Detect which cell encompasses the target text, then output its [X, Y] center coordinate. 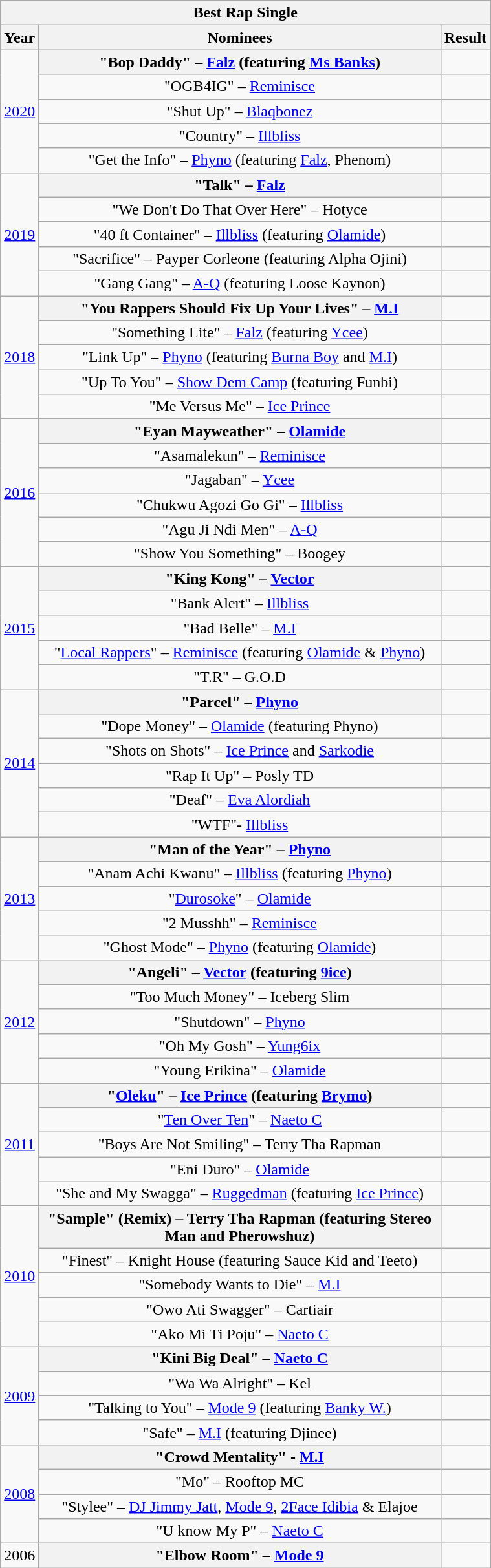
"Stylee" – DJ Jimmy Jatt, Mode 9, 2Face Idibia & Elajoe [239, 1507]
"Eyan Mayweather" – Olamide [239, 431]
"Ten Over Ten" – Naeto C [239, 1120]
"Gang Gang" – A-Q (featuring Loose Kaynon) [239, 283]
"Parcel" – Phyno [239, 701]
"Kini Big Deal" – Naeto C [239, 1359]
2008 [19, 1494]
Result [465, 37]
"Talk" – Falz [239, 185]
2009 [19, 1395]
"Anam Achi Kwanu" – Illbliss (featuring Phyno) [239, 874]
"Asamalekun" – Reminisce [239, 456]
"She and My Swagga" – Ruggedman (featuring Ice Prince) [239, 1194]
"Oleku" – Ice Prince (featuring Brymo) [239, 1096]
"Young Erikina" – Olamide [239, 1070]
"Chukwu Agozi Go Gi" – Illbliss [239, 505]
"Finest" – Knight House (featuring Sauce Kid and Teeto) [239, 1260]
"Shutdown" – Phyno [239, 1021]
"Sample" (Remix) – Terry Tha Rapman (featuring Stereo Man and Pherowshuz) [239, 1227]
"Sacrifice" – Payper Corleone (featuring Alpha Ojini) [239, 259]
"Shots on Shots" – Ice Prince and Sarkodie [239, 751]
2020 [19, 111]
"Jagaban" – Ycee [239, 480]
"Me Versus Me" – Ice Prince [239, 407]
"Owo Ati Swagger" – Cartiair [239, 1309]
"Dope Money" – Olamide (featuring Phyno) [239, 726]
2010 [19, 1276]
2006 [19, 1556]
"Get the Info" – Phyno (featuring Falz, Phenom) [239, 160]
Year [19, 37]
"Bad Belle" – M.I [239, 628]
"Wa Wa Alright" – Kel [239, 1383]
Best Rap Single [246, 13]
"Somebody Wants to Die" – M.I [239, 1285]
"Oh My Gosh" – Yung6ix [239, 1046]
2016 [19, 493]
"Rap It Up" – Posly TD [239, 776]
"Angeli" – Vector (featuring 9ice) [239, 972]
"King Kong" – Vector [239, 578]
"Show You Something" – Boogey [239, 554]
"Local Rappers" – Reminisce (featuring Olamide & Phyno) [239, 652]
"Link Up" – Phyno (featuring Burna Boy and M.I) [239, 357]
"Ghost Mode" – Phyno (featuring Olamide) [239, 948]
2013 [19, 898]
"40 ft Container" – Illbliss (featuring Olamide) [239, 234]
"Up To You" – Show Dem Camp (featuring Funbi) [239, 382]
2018 [19, 357]
"Bop Daddy" – Falz (featuring Ms Banks) [239, 62]
"Ako Mi Ti Poju" – Naeto C [239, 1334]
"T.R" – G.O.D [239, 677]
"You Rappers Should Fix Up Your Lives" – M.I [239, 308]
"Shut Up" – Blaqbonez [239, 111]
"WTF"- Illbliss [239, 825]
"Crowd Mentality" - M.I [239, 1457]
"Too Much Money" – Iceberg Slim [239, 997]
"Country" – Illbliss [239, 136]
2019 [19, 234]
2015 [19, 628]
"Agu Ji Ndi Men" – A-Q [239, 529]
"Deaf" – Eva Alordiah [239, 800]
"Something Lite" – Falz (featuring Ycee) [239, 333]
"U know My P" – Naeto C [239, 1531]
"Mo" – Rooftop MC [239, 1481]
"OGB4IG" – Reminisce [239, 87]
"Man of the Year" – Phyno [239, 849]
2011 [19, 1145]
"Safe" – M.I (featuring Djinee) [239, 1432]
"Talking to You" – Mode 9 (featuring Banky W.) [239, 1408]
"We Don't Do That Over Here" – Hotyce [239, 209]
"Elbow Room" – Mode 9 [239, 1556]
"Eni Duro" – Olamide [239, 1169]
2012 [19, 1021]
2014 [19, 763]
"Durosoke" – Olamide [239, 898]
"Bank Alert" – Illbliss [239, 603]
"2 Musshh" – Reminisce [239, 923]
Nominees [239, 37]
"Boys Are Not Smiling" – Terry Tha Rapman [239, 1145]
